Identify which cell holds the provided text, then report its (X, Y) central coordinate. 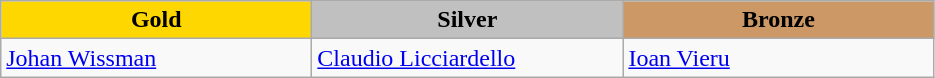
Johan Wissman (156, 58)
Silver (468, 20)
Gold (156, 20)
Claudio Licciardello (468, 58)
Bronze (778, 20)
Ioan Vieru (778, 58)
